Return (x, y) of the center of cell containing provided text 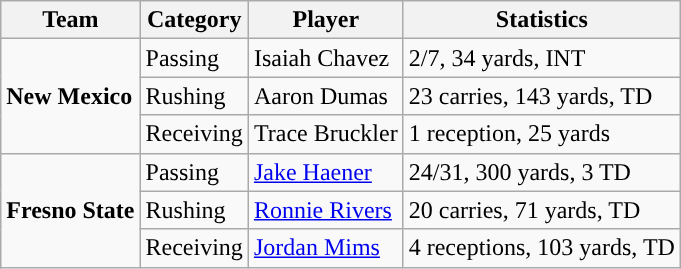
New Mexico (70, 96)
20 carries, 71 yards, TD (542, 210)
Trace Bruckler (326, 134)
Aaron Dumas (326, 96)
Category (194, 20)
2/7, 34 yards, INT (542, 58)
4 receptions, 103 yards, TD (542, 248)
Statistics (542, 20)
Fresno State (70, 210)
Team (70, 20)
Ronnie Rivers (326, 210)
23 carries, 143 yards, TD (542, 96)
1 reception, 25 yards (542, 134)
Isaiah Chavez (326, 58)
Jake Haener (326, 172)
24/31, 300 yards, 3 TD (542, 172)
Jordan Mims (326, 248)
Player (326, 20)
